Detect which cell encompasses the target text, then output its (x, y) center coordinate. 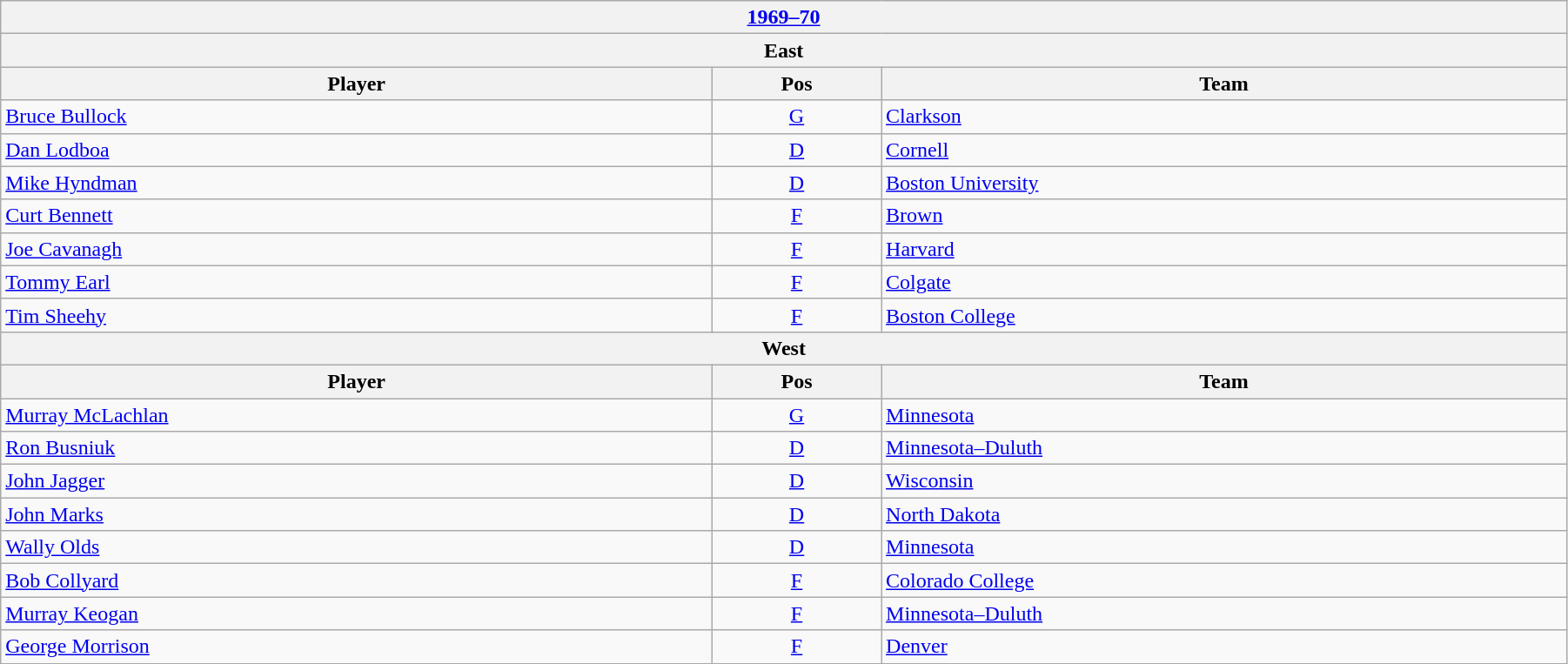
East (784, 50)
John Marks (357, 514)
Wally Olds (357, 547)
Dan Lodboa (357, 150)
Curt Bennett (357, 216)
1969–70 (784, 17)
Bruce Bullock (357, 117)
West (784, 348)
Joe Cavanagh (357, 249)
George Morrison (357, 647)
John Jagger (357, 481)
Mike Hyndman (357, 183)
Tim Sheehy (357, 315)
Harvard (1224, 249)
Tommy Earl (357, 282)
Murray Keogan (357, 614)
Murray McLachlan (357, 415)
Ron Busniuk (357, 448)
Cornell (1224, 150)
Colgate (1224, 282)
Wisconsin (1224, 481)
Denver (1224, 647)
Brown (1224, 216)
Boston University (1224, 183)
Clarkson (1224, 117)
Colorado College (1224, 580)
Bob Collyard (357, 580)
Boston College (1224, 315)
North Dakota (1224, 514)
